Detect which cell encompasses the target text, then output its (X, Y) center coordinate. 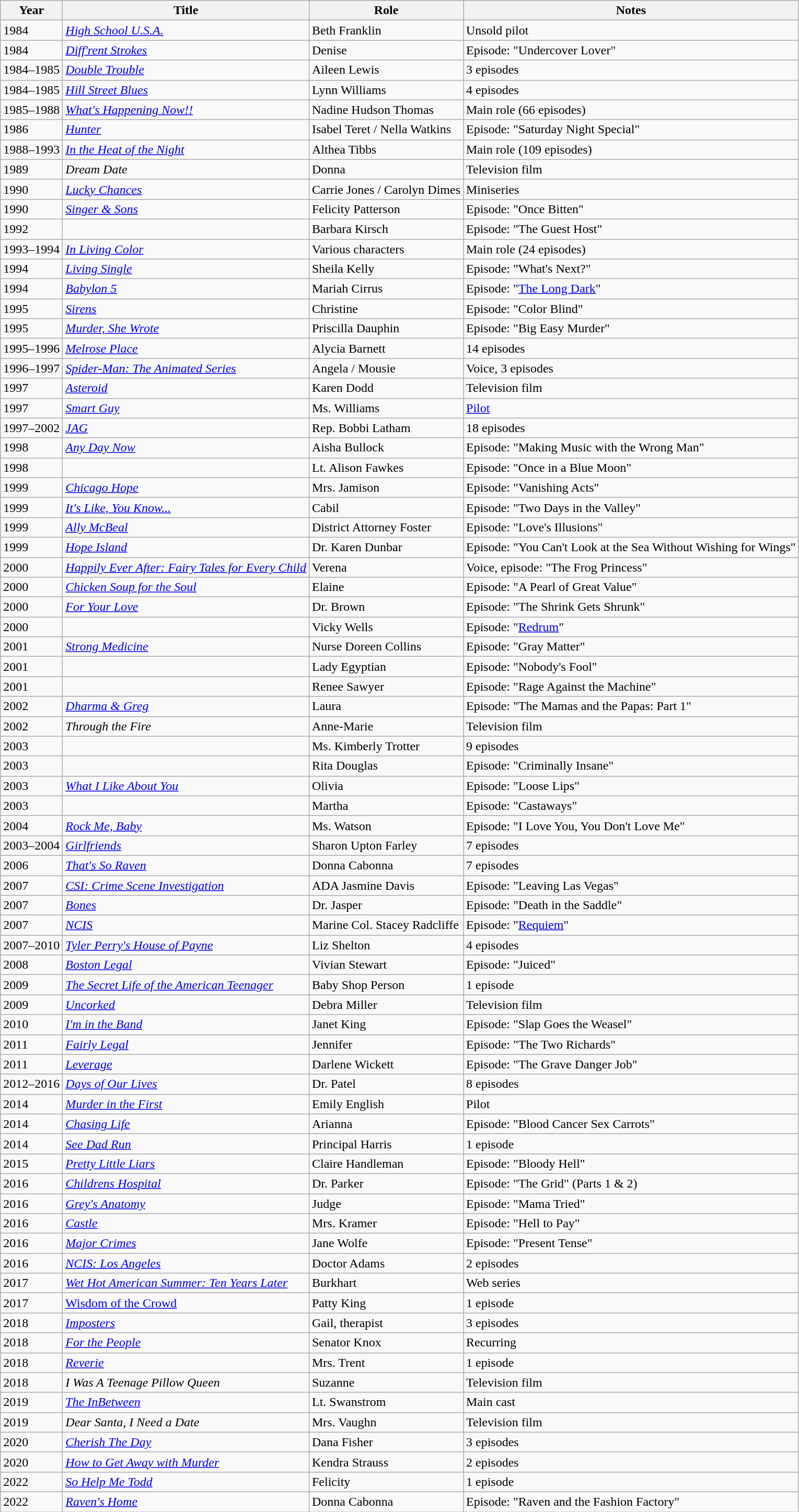
Felicity (386, 1482)
District Attorney Foster (386, 527)
Episode: "Making Music with the Wrong Man" (631, 448)
Childrens Hospital (186, 1183)
Bones (186, 905)
Leverage (186, 1064)
Dear Santa, I Need a Date (186, 1422)
Episode: "Love's Illusions" (631, 527)
2007–2010 (31, 945)
Episode: "Big Easy Murder" (631, 329)
What's Happening Now!! (186, 110)
8 episodes (631, 1084)
Episode: "Undercover Lover" (631, 50)
Althea Tibbs (386, 149)
Nurse Doreen Collins (386, 647)
ADA Jasmine Davis (386, 886)
Various characters (386, 249)
Judge (386, 1203)
Grey's Anatomy (186, 1203)
Debra Miller (386, 1005)
Episode: "Once in a Blue Moon" (631, 468)
Episode: "Bloody Hell" (631, 1164)
Babylon 5 (186, 289)
NCIS (186, 925)
Aileen Lewis (386, 70)
Happily Ever After: Fairy Tales for Every Child (186, 567)
Episode: "The Guest Host" (631, 229)
Episode: "Criminally Insane" (631, 766)
Liz Shelton (386, 945)
Vivian Stewart (386, 965)
Episode: "The Mamas and the Papas: Part 1" (631, 706)
Mrs. Jamison (386, 487)
Claire Handleman (386, 1164)
1988–1993 (31, 149)
Verena (386, 567)
1993–1994 (31, 249)
Chicken Soup for the Soul (186, 587)
Reverie (186, 1363)
NCIS: Los Angeles (186, 1263)
Pretty Little Liars (186, 1164)
Raven's Home (186, 1502)
Hunter (186, 130)
Dr. Jasper (386, 905)
Rock Me, Baby (186, 825)
Web series (631, 1283)
Priscilla Dauphin (386, 329)
1986 (31, 130)
Episode: "Hell to Pay" (631, 1224)
Episode: "Mama Tried" (631, 1203)
Hope Island (186, 547)
Episode: "What's Next?" (631, 269)
Jennifer (386, 1044)
For the People (186, 1343)
Murder, She Wrote (186, 329)
Major Crimes (186, 1243)
Cabil (386, 507)
Episode: "Two Days in the Valley" (631, 507)
For Your Love (186, 607)
Imposters (186, 1323)
CSI: Crime Scene Investigation (186, 886)
2003–2004 (31, 845)
The Secret Life of the American Teenager (186, 985)
Wisdom of the Crowd (186, 1303)
Suzanne (386, 1382)
Marine Col. Stacey Radcliffe (386, 925)
Ms. Williams (386, 408)
Barbara Kirsch (386, 229)
Title (186, 10)
Episode: "Once Bitten" (631, 209)
Melrose Place (186, 348)
Episode: "Blood Cancer Sex Carrots" (631, 1124)
Notes (631, 10)
Girlfriends (186, 845)
Cherish The Day (186, 1442)
2006 (31, 865)
Voice, 3 episodes (631, 368)
In Living Color (186, 249)
Episode: "Leaving Las Vegas" (631, 886)
Episode: "Color Blind" (631, 309)
That's So Raven (186, 865)
Lady Egyptian (386, 667)
Christine (386, 309)
Olivia (386, 786)
Dr. Parker (386, 1183)
Dharma & Greg (186, 706)
Main role (109 episodes) (631, 149)
Rep. Bobbi Latham (386, 428)
Mrs. Vaughn (386, 1422)
Karen Dodd (386, 388)
Dr. Patel (386, 1084)
Alycia Barnett (386, 348)
Hill Street Blues (186, 90)
Episode: "Death in the Saddle" (631, 905)
Rita Douglas (386, 766)
I'm in the Band (186, 1025)
Mariah Cirrus (386, 289)
Year (31, 10)
Sheila Kelly (386, 269)
Dana Fisher (386, 1442)
1992 (31, 229)
1995–1996 (31, 348)
Angela / Mousie (386, 368)
Laura (386, 706)
Voice, episode: "The Frog Princess" (631, 567)
Days of Our Lives (186, 1084)
Senator Knox (386, 1343)
In the Heat of the Night (186, 149)
Episode: "I Love You, You Don't Love Me" (631, 825)
Recurring (631, 1343)
It's Like, You Know... (186, 507)
Through the Fire (186, 726)
Main role (24 episodes) (631, 249)
Dr. Brown (386, 607)
Spider-Man: The Animated Series (186, 368)
2010 (31, 1025)
Episode: "The Two Richards" (631, 1044)
Boston Legal (186, 965)
Mrs. Trent (386, 1363)
Episode: "Raven and the Fashion Factory" (631, 1502)
2015 (31, 1164)
Lt. Alison Fawkes (386, 468)
Episode: "The Shrink Gets Shrunk" (631, 607)
Gail, therapist (386, 1323)
Mrs. Kramer (386, 1224)
1985–1988 (31, 110)
Lt. Swanstrom (386, 1402)
Double Trouble (186, 70)
Denise (386, 50)
JAG (186, 428)
Chicago Hope (186, 487)
Sharon Upton Farley (386, 845)
Episode: "Nobody's Fool" (631, 667)
Episode: "Redrum" (631, 627)
So Help Me Todd (186, 1482)
Unsold pilot (631, 30)
Nadine Hudson Thomas (386, 110)
1989 (31, 169)
18 episodes (631, 428)
Felicity Patterson (386, 209)
Vicky Wells (386, 627)
Episode: "Gray Matter" (631, 647)
Living Single (186, 269)
Episode: "The Long Dark" (631, 289)
Jane Wolfe (386, 1243)
Episode: "Vanishing Acts" (631, 487)
Principal Harris (386, 1144)
Episode: "Castaways" (631, 806)
Lucky Chances (186, 189)
Main cast (631, 1402)
Elaine (386, 587)
2004 (31, 825)
Episode: "Saturday Night Special" (631, 130)
Singer & Sons (186, 209)
Role (386, 10)
Wet Hot American Summer: Ten Years Later (186, 1283)
Episode: "Juiced" (631, 965)
Chasing Life (186, 1124)
Episode: "Rage Against the Machine" (631, 687)
Isabel Teret / Nella Watkins (386, 130)
Strong Medicine (186, 647)
Smart Guy (186, 408)
Ally McBeal (186, 527)
Emily English (386, 1104)
Beth Franklin (386, 30)
Ms. Kimberly Trotter (386, 746)
Asteroid (186, 388)
Janet King (386, 1025)
High School U.S.A. (186, 30)
Aisha Bullock (386, 448)
Dr. Karen Dunbar (386, 547)
Fairly Legal (186, 1044)
Burkhart (386, 1283)
1996–1997 (31, 368)
Any Day Now (186, 448)
Darlene Wickett (386, 1064)
Episode: "Slap Goes the Weasel" (631, 1025)
Uncorked (186, 1005)
I Was A Teenage Pillow Queen (186, 1382)
Lynn Williams (386, 90)
2008 (31, 965)
Martha (386, 806)
Episode: "Present Tense" (631, 1243)
The InBetween (186, 1402)
Murder in the First (186, 1104)
How to Get Away with Murder (186, 1462)
1997–2002 (31, 428)
Sirens (186, 309)
Donna (386, 169)
Episode: "The Grave Danger Job" (631, 1064)
Ms. Watson (386, 825)
Castle (186, 1224)
Kendra Strauss (386, 1462)
Tyler Perry's House of Payne (186, 945)
Diff'rent Strokes (186, 50)
Arianna (386, 1124)
Baby Shop Person (386, 985)
Renee Sawyer (386, 687)
Episode: "Loose Lips" (631, 786)
Episode: "The Grid" (Parts 1 & 2) (631, 1183)
Episode: "You Can't Look at the Sea Without Wishing for Wings" (631, 547)
Carrie Jones / Carolyn Dimes (386, 189)
9 episodes (631, 746)
Doctor Adams (386, 1263)
Miniseries (631, 189)
Main role (66 episodes) (631, 110)
2012–2016 (31, 1084)
14 episodes (631, 348)
See Dad Run (186, 1144)
What I Like About You (186, 786)
Episode: "A Pearl of Great Value" (631, 587)
Anne-Marie (386, 726)
Episode: "Requiem" (631, 925)
Patty King (386, 1303)
Dream Date (186, 169)
